Capture the cell that displays the provided text and extract its (X, Y) central coordinate. 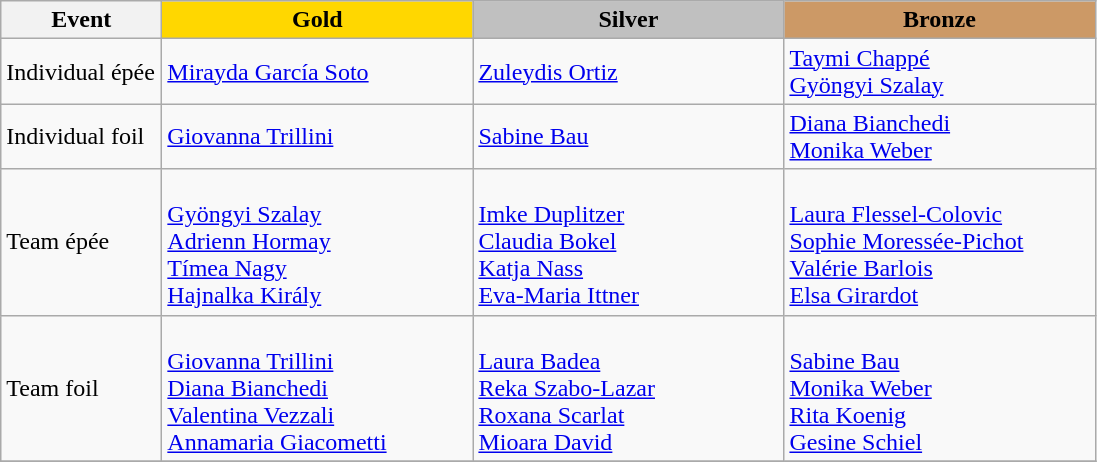
Bronze (940, 20)
Imke Duplitzer Claudia Bokel Katja Nass Eva-Maria Ittner (628, 242)
Zuleydis Ortiz (628, 72)
Team épée (82, 242)
Laura Flessel-Colovic Sophie Moressée-Pichot Valérie Barlois Elsa Girardot (940, 242)
Laura Badea Reka Szabo-Lazar Roxana Scarlat Mioara David (628, 388)
Individual foil (82, 136)
Silver (628, 20)
Giovanna Trillini Diana Bianchedi Valentina Vezzali Annamaria Giacometti (318, 388)
Gyöngyi Szalay Adrienn Hormay Tímea Nagy Hajnalka Király (318, 242)
Individual épée (82, 72)
Diana Bianchedi Monika Weber (940, 136)
Sabine Bau (628, 136)
Giovanna Trillini (318, 136)
Sabine Bau Monika Weber Rita Koenig Gesine Schiel (940, 388)
Mirayda García Soto (318, 72)
Team foil (82, 388)
Gold (318, 20)
Event (82, 20)
Taymi Chappé Gyöngyi Szalay (940, 72)
